From the cell containing the given text, extract its center point as [x, y] coordinate. 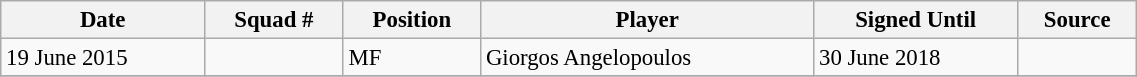
Squad # [274, 20]
Giorgos Angelopoulos [648, 58]
Player [648, 20]
MF [412, 58]
Signed Until [916, 20]
Date [103, 20]
Position [412, 20]
30 June 2018 [916, 58]
Source [1078, 20]
19 June 2015 [103, 58]
